Identify which cell holds the provided text, then report its [x, y] central coordinate. 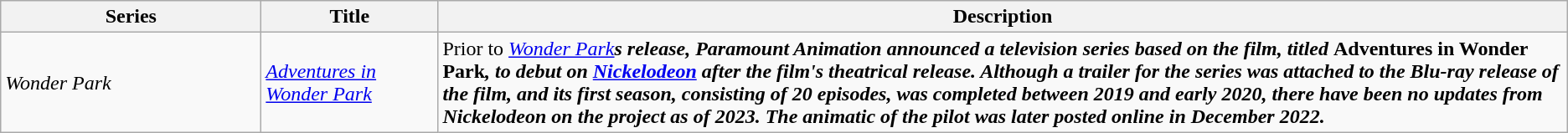
Series [131, 17]
Title [350, 17]
Wonder Park [131, 82]
Adventures in Wonder Park [350, 82]
Description [1003, 17]
